Pinpoint the cell where the given text exists, returning its [X, Y] midpoint coordinate. 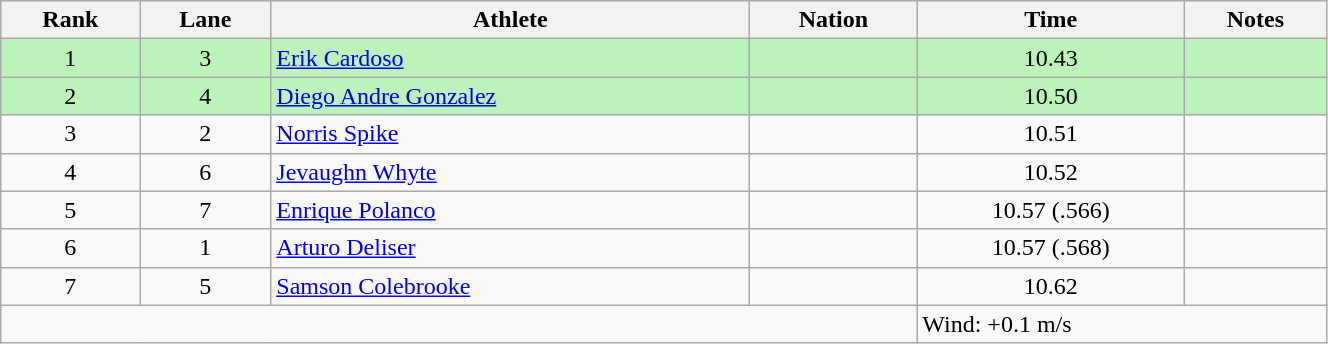
10.50 [1051, 96]
10.51 [1051, 134]
Arturo Deliser [510, 248]
Nation [834, 20]
Notes [1255, 20]
10.43 [1051, 58]
Time [1051, 20]
Samson Colebrooke [510, 286]
Jevaughn Whyte [510, 172]
10.57 (.568) [1051, 248]
Wind: +0.1 m/s [1122, 324]
10.52 [1051, 172]
Lane [206, 20]
10.62 [1051, 286]
Rank [70, 20]
Diego Andre Gonzalez [510, 96]
Erik Cardoso [510, 58]
Enrique Polanco [510, 210]
Norris Spike [510, 134]
Athlete [510, 20]
10.57 (.566) [1051, 210]
